Scan for the cell matching the given text and deliver its [x, y] coordinate at center. 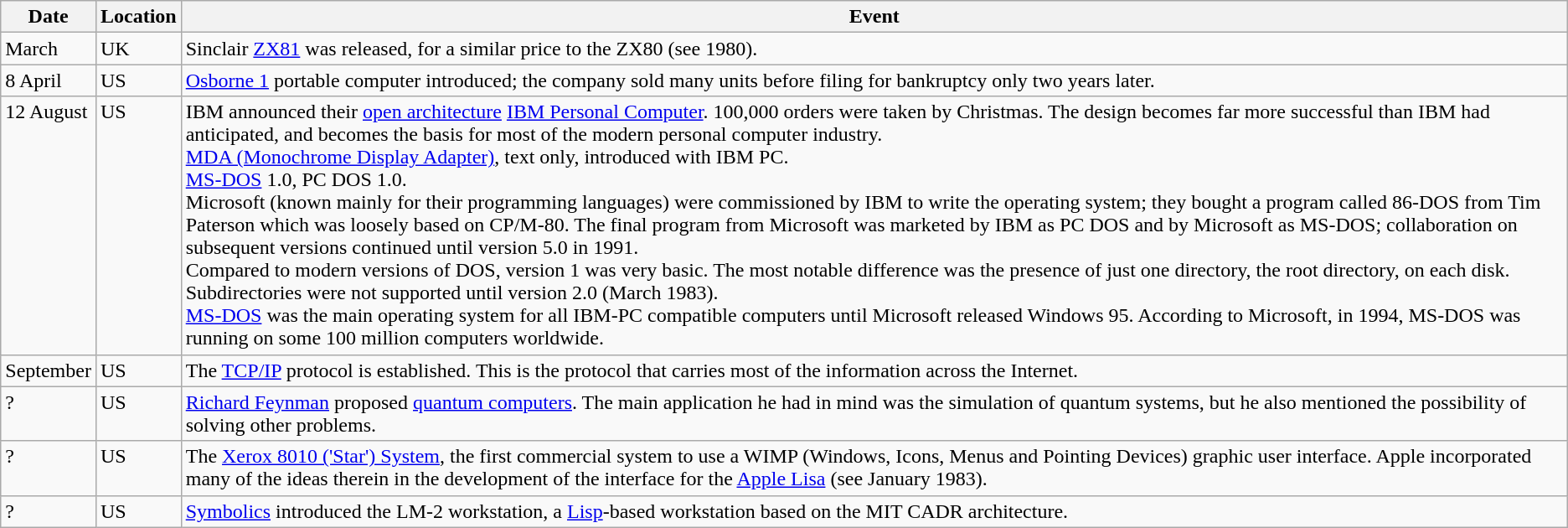
8 April [49, 80]
Location [138, 17]
Sinclair ZX81 was released, for a similar price to the ZX80 (see 1980). [874, 49]
Event [874, 17]
March [49, 49]
Date [49, 17]
September [49, 370]
Symbolics introduced the LM-2 workstation, a Lisp-based workstation based on the MIT CADR architecture. [874, 511]
UK [138, 49]
The TCP/IP protocol is established. This is the protocol that carries most of the information across the Internet. [874, 370]
12 August [49, 225]
Osborne 1 portable computer introduced; the company sold many units before filing for bankruptcy only two years later. [874, 80]
